Locate the cell with the specified text and output its (x, y) center coordinate. 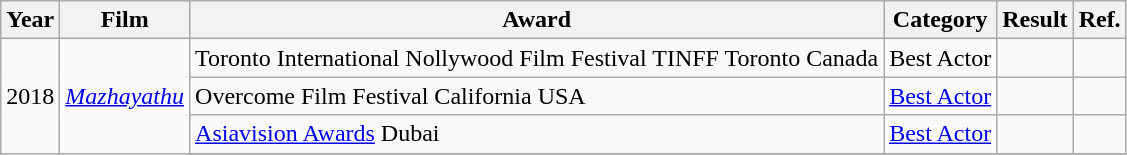
Asiavision Awards Dubai (537, 134)
Category (940, 20)
Film (125, 20)
Result (1035, 20)
Ref. (1100, 20)
Year (30, 20)
Toronto International Nollywood Film Festival TINFF Toronto Canada (537, 58)
Mazhayathu (125, 96)
Overcome Film Festival California USA (537, 96)
2018 (30, 96)
Award (537, 20)
